Scan for the cell matching the given text and deliver its (X, Y) coordinate at center. 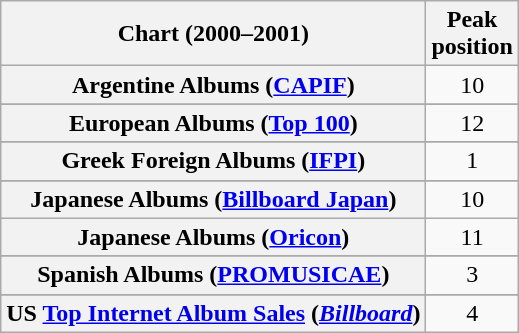
1 (472, 161)
US Top Internet Album Sales (Billboard) (214, 313)
4 (472, 313)
Spanish Albums (PROMUSICAE) (214, 275)
3 (472, 275)
Argentine Albums (CAPIF) (214, 85)
11 (472, 237)
Greek Foreign Albums (IFPI) (214, 161)
12 (472, 123)
Japanese Albums (Billboard Japan) (214, 199)
Japanese Albums (Oricon) (214, 237)
Chart (2000–2001) (214, 34)
Peakposition (472, 34)
European Albums (Top 100) (214, 123)
